Scan for the cell matching the given text and deliver its [X, Y] coordinate at center. 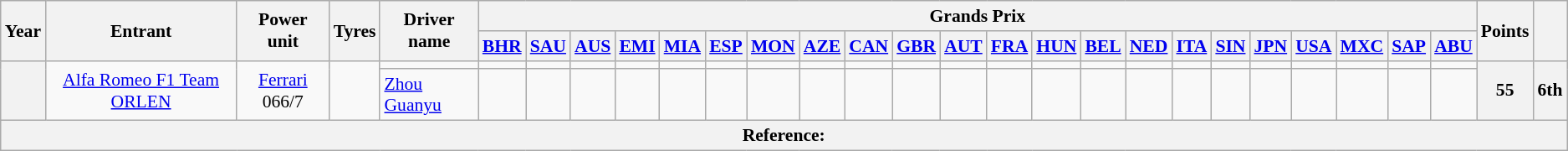
CAN [868, 46]
ESP [726, 46]
Zhou Guanyu [428, 96]
USA [1313, 46]
Tyres [355, 30]
AUS [592, 46]
HUN [1056, 46]
BHR [502, 46]
SIN [1230, 46]
MON [773, 46]
Points [1505, 30]
SAP [1408, 46]
Driver name [428, 30]
EMI [637, 46]
ITA [1191, 46]
Reference: [784, 136]
MXC [1362, 46]
AZE [823, 46]
6th [1550, 91]
JPN [1270, 46]
NED [1149, 46]
Ferrari 066/7 [283, 91]
MIA [682, 46]
Year [23, 30]
Entrant [140, 30]
FRA [1009, 46]
Grands Prix [978, 16]
55 [1505, 91]
Alfa Romeo F1 Team ORLEN [140, 91]
ABU [1453, 46]
AUT [963, 46]
BEL [1102, 46]
SAU [549, 46]
GBR [917, 46]
Power unit [283, 30]
